Output the (x, y) coordinate of the center of the cell containing the given text.  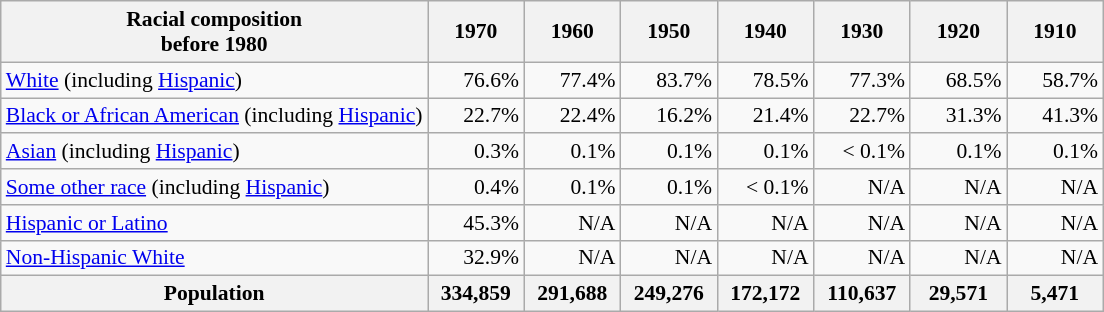
291,688 (572, 294)
Some other race (including Hispanic) (214, 187)
22.4% (572, 116)
1940 (766, 32)
334,859 (476, 294)
83.7% (670, 80)
White (including Hispanic) (214, 80)
1970 (476, 32)
58.7% (1056, 80)
Asian (including Hispanic) (214, 152)
78.5% (766, 80)
32.9% (476, 258)
29,571 (958, 294)
0.4% (476, 187)
1930 (862, 32)
110,637 (862, 294)
76.6% (476, 80)
249,276 (670, 294)
31.3% (958, 116)
Non-Hispanic White (214, 258)
1950 (670, 32)
172,172 (766, 294)
Black or African American (including Hispanic) (214, 116)
Population (214, 294)
Hispanic or Latino (214, 223)
1920 (958, 32)
77.4% (572, 80)
77.3% (862, 80)
Racial compositionbefore 1980 (214, 32)
1960 (572, 32)
21.4% (766, 116)
68.5% (958, 80)
41.3% (1056, 116)
5,471 (1056, 294)
16.2% (670, 116)
0.3% (476, 152)
45.3% (476, 223)
1910 (1056, 32)
